Return the [X, Y] coordinate for the center point of the cell that contains the specified text.  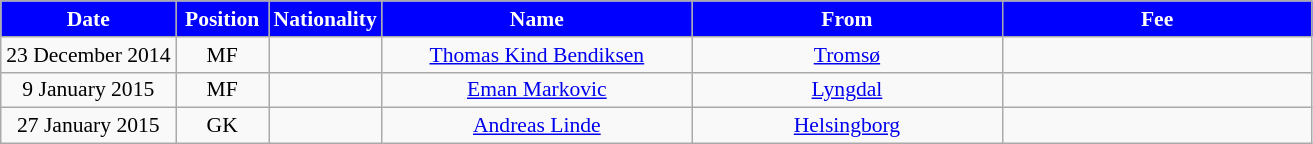
23 December 2014 [88, 55]
27 January 2015 [88, 126]
Position [222, 19]
Tromsø [847, 55]
Eman Markovic [537, 90]
9 January 2015 [88, 90]
Thomas Kind Bendiksen [537, 55]
Name [537, 19]
Helsingborg [847, 126]
Fee [1157, 19]
Andreas Linde [537, 126]
From [847, 19]
Date [88, 19]
Lyngdal [847, 90]
Nationality [324, 19]
GK [222, 126]
